Identify which cell holds the provided text, then report its [x, y] central coordinate. 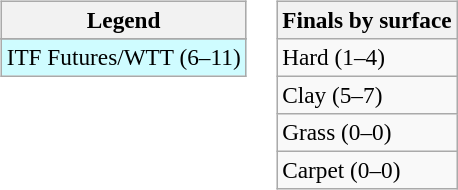
Clay (5–7) [367, 95]
Hard (1–4) [367, 57]
Finals by surface [367, 20]
ITF Futures/WTT (6–11) [124, 57]
Carpet (0–0) [367, 171]
Grass (0–0) [367, 133]
Legend [124, 20]
